Detect which cell encompasses the target text, then output its (x, y) center coordinate. 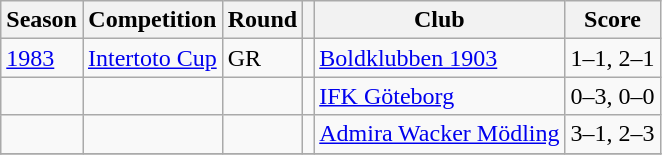
Intertoto Cup (152, 58)
1983 (42, 58)
1–1, 2–1 (612, 58)
Season (42, 20)
IFK Göteborg (440, 96)
Competition (152, 20)
Round (262, 20)
GR (262, 58)
Club (440, 20)
Score (612, 20)
Boldklubben 1903 (440, 58)
Admira Wacker Mödling (440, 134)
0–3, 0–0 (612, 96)
3–1, 2–3 (612, 134)
